Extract the (X, Y) coordinate from the center of the cell holding the provided text.  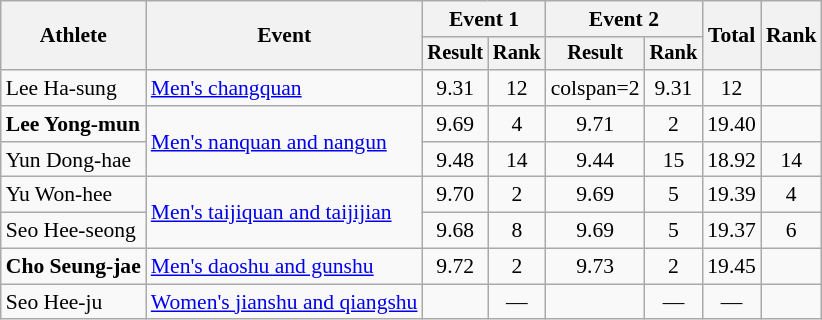
Lee Ha-sung (74, 88)
Athlete (74, 36)
Seo Hee-seong (74, 231)
Men's nanquan and nangun (284, 142)
19.39 (732, 195)
9.44 (596, 160)
15 (674, 160)
Event (284, 36)
8 (517, 231)
Yun Dong-hae (74, 160)
6 (792, 231)
Lee Yong-mun (74, 124)
19.40 (732, 124)
9.73 (596, 267)
19.45 (732, 267)
9.72 (455, 267)
Event 2 (624, 19)
Yu Won-hee (74, 195)
9.70 (455, 195)
9.68 (455, 231)
Event 1 (484, 19)
9.71 (596, 124)
19.37 (732, 231)
Cho Seung-jae (74, 267)
9.48 (455, 160)
Men's taijiquan and taijijian (284, 212)
18.92 (732, 160)
Men's daoshu and gunshu (284, 267)
Men's changquan (284, 88)
colspan=2 (596, 88)
Women's jianshu and qiangshu (284, 302)
Seo Hee-ju (74, 302)
Total (732, 36)
